Extract the (x, y) coordinate from the center of the cell holding the provided text.  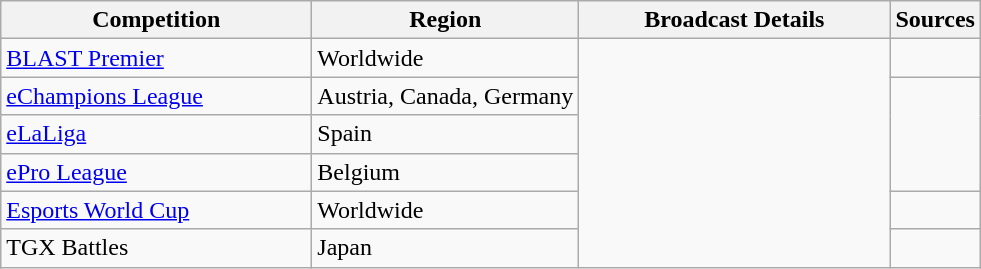
Broadcast Details (734, 20)
ePro League (156, 172)
TGX Battles (156, 248)
Spain (446, 134)
Competition (156, 20)
eChampions League (156, 96)
eLaLiga (156, 134)
BLAST Premier (156, 58)
Region (446, 20)
Japan (446, 248)
Sources (936, 20)
Belgium (446, 172)
Austria, Canada, Germany (446, 96)
Esports World Cup (156, 210)
